Extract the [x, y] coordinate from the center of the cell holding the provided text.  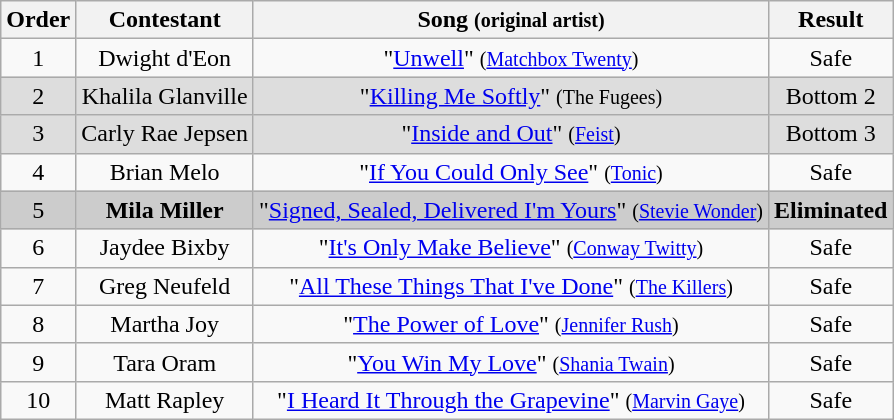
3 [38, 134]
Result [831, 20]
"If You Could Only See" (Tonic) [510, 172]
Martha Joy [165, 324]
Brian Melo [165, 172]
4 [38, 172]
"Signed, Sealed, Delivered I'm Yours" (Stevie Wonder) [510, 210]
Mila Miller [165, 210]
8 [38, 324]
Khalila Glanville [165, 96]
Eliminated [831, 210]
10 [38, 400]
6 [38, 248]
Jaydee Bixby [165, 248]
Tara Oram [165, 362]
1 [38, 58]
"Killing Me Softly" (The Fugees) [510, 96]
"You Win My Love" (Shania Twain) [510, 362]
Order [38, 20]
Song (original artist) [510, 20]
"Unwell" (Matchbox Twenty) [510, 58]
9 [38, 362]
Matt Rapley [165, 400]
5 [38, 210]
"Inside and Out" (Feist) [510, 134]
7 [38, 286]
Bottom 3 [831, 134]
Carly Rae Jepsen [165, 134]
2 [38, 96]
Contestant [165, 20]
Greg Neufeld [165, 286]
"The Power of Love" (Jennifer Rush) [510, 324]
Dwight d'Eon [165, 58]
"I Heard It Through the Grapevine" (Marvin Gaye) [510, 400]
Bottom 2 [831, 96]
"All These Things That I've Done" (The Killers) [510, 286]
"It's Only Make Believe" (Conway Twitty) [510, 248]
